Return (x, y) of the center of cell containing provided text 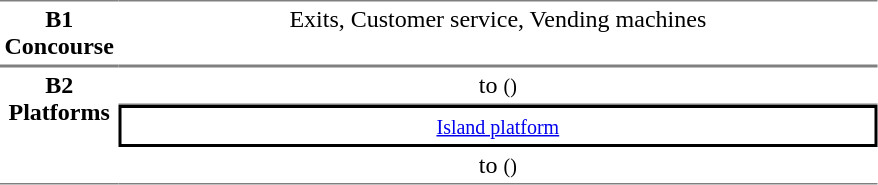
Island platform (498, 126)
B1Concourse (59, 33)
Exits, Customer service, Vending machines (498, 33)
B2Platforms (59, 125)
